Identify which cell holds the provided text, then report its [X, Y] central coordinate. 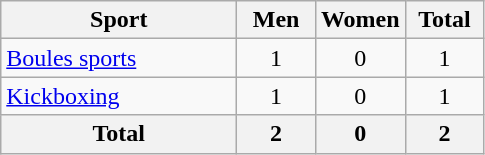
Men [276, 20]
Boules sports [119, 58]
Sport [119, 20]
Kickboxing [119, 96]
Women [360, 20]
